Scan for the cell matching the given text and deliver its [x, y] coordinate at center. 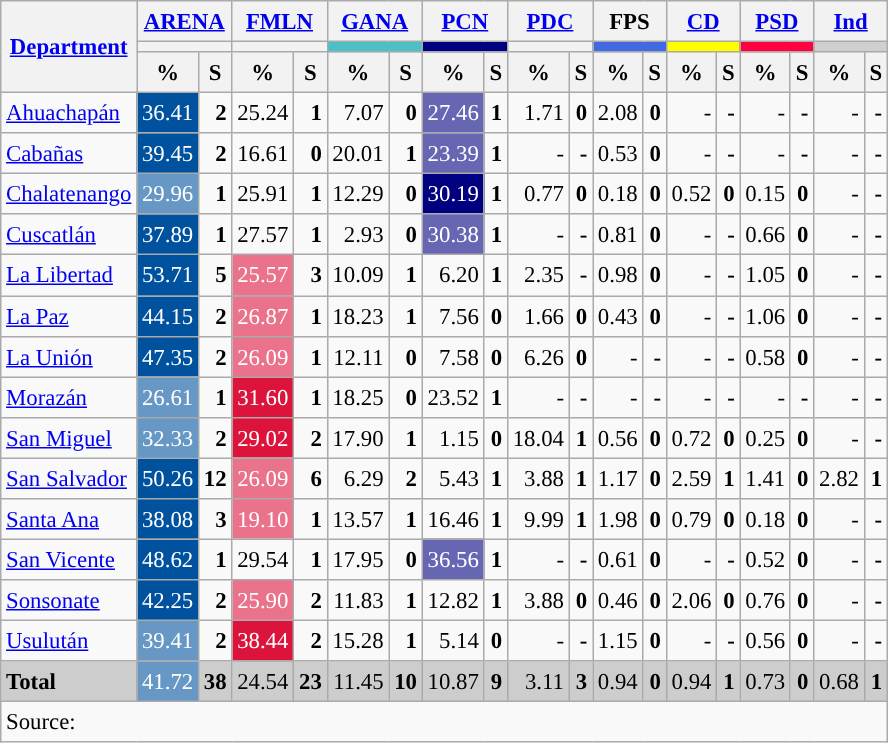
36.56 [453, 560]
0.15 [765, 194]
38.08 [168, 520]
2.93 [358, 234]
1.98 [618, 520]
27.57 [263, 234]
FMLN [280, 22]
15.28 [358, 640]
0.53 [618, 154]
1.17 [618, 478]
18.25 [358, 398]
0.98 [618, 276]
0.77 [538, 194]
2.35 [538, 276]
38.44 [263, 640]
7.56 [453, 316]
13.57 [358, 520]
12 [214, 478]
23.52 [453, 398]
La Libertad [69, 276]
Total [69, 682]
1.05 [765, 276]
11.83 [358, 600]
0.76 [765, 600]
1.06 [765, 316]
Ind [851, 22]
18.04 [538, 438]
ARENA [184, 22]
11.45 [358, 682]
2.06 [691, 600]
La Unión [69, 356]
10.87 [453, 682]
0.61 [618, 560]
29.54 [263, 560]
39.41 [168, 640]
PCN [464, 22]
7.07 [358, 114]
26.61 [168, 398]
6 [310, 478]
FPS [630, 22]
47.35 [168, 356]
6.29 [358, 478]
7.58 [453, 356]
16.61 [263, 154]
2.08 [618, 114]
25.24 [263, 114]
26.87 [263, 316]
32.33 [168, 438]
48.62 [168, 560]
30.19 [453, 194]
0.43 [618, 316]
0.73 [765, 682]
39.45 [168, 154]
Ahuachapán [69, 114]
17.95 [358, 560]
29.96 [168, 194]
PDC [550, 22]
24.54 [263, 682]
12.29 [358, 194]
12.82 [453, 600]
9.99 [538, 520]
5.43 [453, 478]
Santa Ana [69, 520]
San Vicente [69, 560]
44.15 [168, 316]
25.57 [263, 276]
0.46 [618, 600]
20.01 [358, 154]
19.10 [263, 520]
30.38 [453, 234]
42.25 [168, 600]
10 [406, 682]
2.59 [691, 478]
36.41 [168, 114]
San Salvador [69, 478]
0.66 [765, 234]
La Paz [69, 316]
1.41 [765, 478]
Source: [444, 722]
0.25 [765, 438]
PSD [777, 22]
CD [703, 22]
6.20 [453, 276]
Sonsonate [69, 600]
31.60 [263, 398]
Department [69, 47]
Usulután [69, 640]
50.26 [168, 478]
0.68 [839, 682]
Cabañas [69, 154]
0.79 [691, 520]
23 [310, 682]
37.89 [168, 234]
0.72 [691, 438]
San Miguel [69, 438]
2.82 [839, 478]
53.71 [168, 276]
1.66 [538, 316]
41.72 [168, 682]
0.58 [765, 356]
Morazán [69, 398]
10.09 [358, 276]
Chalatenango [69, 194]
5.14 [453, 640]
1.71 [538, 114]
GANA [374, 22]
25.91 [263, 194]
17.90 [358, 438]
9 [496, 682]
12.11 [358, 356]
29.02 [263, 438]
3.11 [538, 682]
6.26 [538, 356]
5 [214, 276]
Cuscatlán [69, 234]
27.46 [453, 114]
0.81 [618, 234]
23.39 [453, 154]
38 [214, 682]
25.90 [263, 600]
16.46 [453, 520]
18.23 [358, 316]
